Output the (x, y) coordinate of the center of the cell containing the given text.  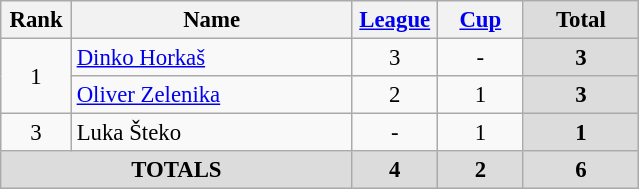
Luka Šteko (212, 133)
TOTALS (176, 170)
Name (212, 20)
Dinko Horkaš (212, 58)
Total (581, 20)
League (395, 20)
6 (581, 170)
Cup (481, 20)
Oliver Zelenika (212, 95)
4 (395, 170)
Rank (36, 20)
